Determine the [x, y] coordinate at the center of the cell enclosing the given text.  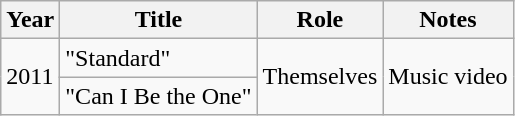
Music video [448, 77]
2011 [30, 77]
Notes [448, 20]
"Can I Be the One" [158, 96]
Title [158, 20]
Themselves [320, 77]
Role [320, 20]
Year [30, 20]
"Standard" [158, 58]
